Extract the (x, y) coordinate from the center of the cell holding the provided text.  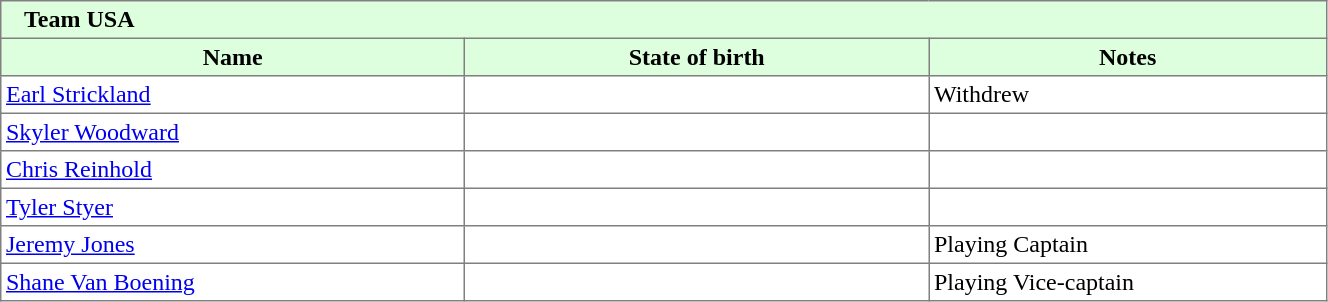
Earl Strickland (233, 95)
State of birth (697, 57)
Tyler Styer (233, 207)
Skyler Woodward (233, 132)
Playing Vice-captain (1128, 282)
Notes (1128, 57)
Chris Reinhold (233, 170)
Withdrew (1128, 95)
Team USA (664, 20)
Jeremy Jones (233, 245)
Shane Van Boening (233, 282)
Playing Captain (1128, 245)
Name (233, 57)
